From the cell containing the given text, extract its center point as [x, y] coordinate. 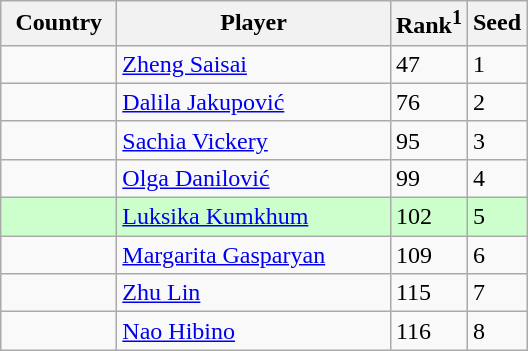
47 [428, 64]
116 [428, 331]
Zheng Saisai [254, 64]
109 [428, 255]
Country [59, 24]
2 [496, 102]
Sachia Vickery [254, 140]
Margarita Gasparyan [254, 255]
7 [496, 293]
Nao Hibino [254, 331]
Rank1 [428, 24]
1 [496, 64]
99 [428, 178]
Zhu Lin [254, 293]
102 [428, 217]
95 [428, 140]
Seed [496, 24]
3 [496, 140]
115 [428, 293]
Dalila Jakupović [254, 102]
Player [254, 24]
Olga Danilović [254, 178]
76 [428, 102]
8 [496, 331]
5 [496, 217]
Luksika Kumkhum [254, 217]
4 [496, 178]
6 [496, 255]
